Search for the cell housing the specified text and yield its [x, y] center coordinate. 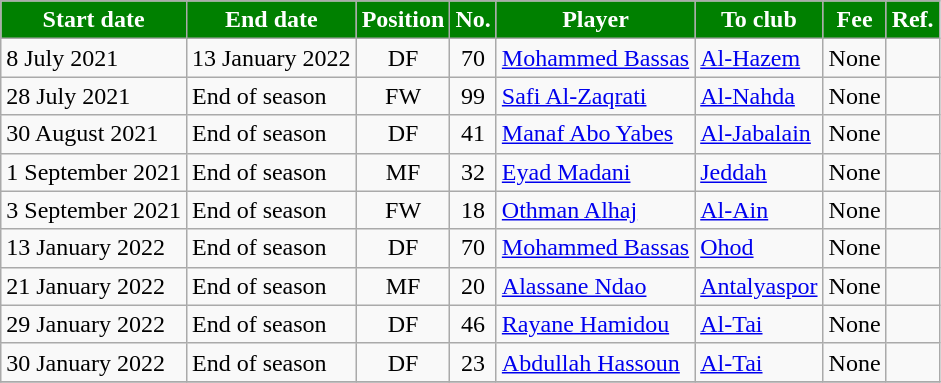
Ohod [759, 248]
21 January 2022 [94, 286]
3 September 2021 [94, 210]
Alassane Ndao [595, 286]
Al-Jabalain [759, 134]
30 August 2021 [94, 134]
Abdullah Hassoun [595, 362]
20 [473, 286]
41 [473, 134]
Eyad Madani [595, 172]
32 [473, 172]
Rayane Hamidou [595, 324]
To club [759, 20]
End date [271, 20]
No. [473, 20]
Al-Nahda [759, 96]
Al-Hazem [759, 58]
Antalyaspor [759, 286]
23 [473, 362]
28 July 2021 [94, 96]
Manaf Abo Yabes [595, 134]
Othman Alhaj [595, 210]
Fee [854, 20]
Player [595, 20]
99 [473, 96]
1 September 2021 [94, 172]
Al-Ain [759, 210]
Jeddah [759, 172]
Start date [94, 20]
Ref. [912, 20]
30 January 2022 [94, 362]
Safi Al-Zaqrati [595, 96]
Position [403, 20]
18 [473, 210]
46 [473, 324]
8 July 2021 [94, 58]
29 January 2022 [94, 324]
